For the text-containing cell, return its midpoint in (X, Y) coordinate format. 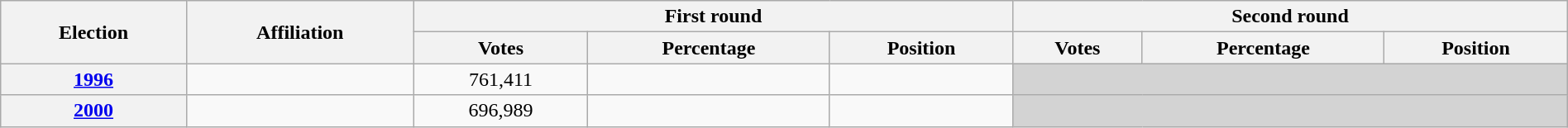
1996 (94, 79)
761,411 (500, 79)
Second round (1290, 17)
First round (713, 17)
Election (94, 32)
Affiliation (299, 32)
696,989 (500, 111)
2000 (94, 111)
